Detect which cell encompasses the target text, then output its [x, y] center coordinate. 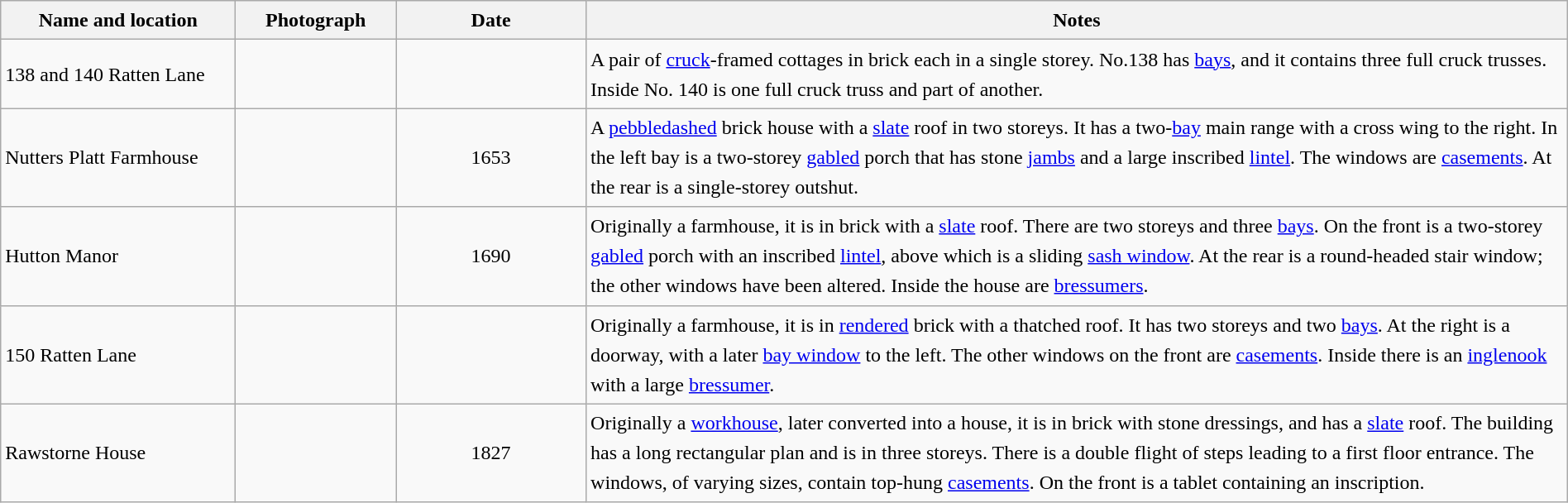
138 and 140 Ratten Lane [118, 74]
1653 [491, 157]
150 Ratten Lane [118, 354]
Photograph [316, 20]
1690 [491, 256]
Date [491, 20]
Name and location [118, 20]
1827 [491, 453]
Rawstorne House [118, 453]
Nutters Platt Farmhouse [118, 157]
Hutton Manor [118, 256]
Notes [1077, 20]
